Provide the (X, Y) coordinate of the cell's center where the given text is located.  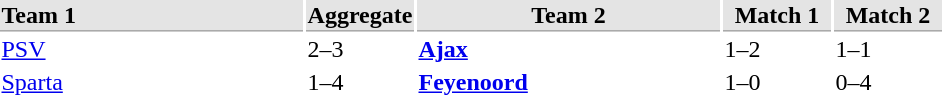
Team 1 (152, 16)
Aggregate (360, 16)
Ajax (568, 49)
Match 1 (777, 16)
1–2 (777, 49)
Match 2 (888, 16)
Team 2 (568, 16)
1–1 (888, 49)
PSV (152, 49)
2–3 (360, 49)
